Capture the cell that displays the provided text and extract its (x, y) central coordinate. 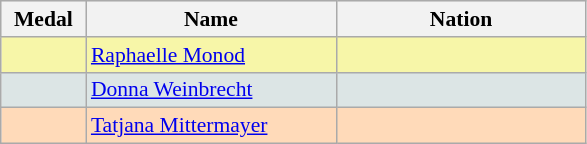
Donna Weinbrecht (211, 90)
Nation (461, 19)
Raphaelle Monod (211, 55)
Tatjana Mittermayer (211, 126)
Name (211, 19)
Medal (44, 19)
